For the text-containing cell, return its midpoint in [X, Y] coordinate format. 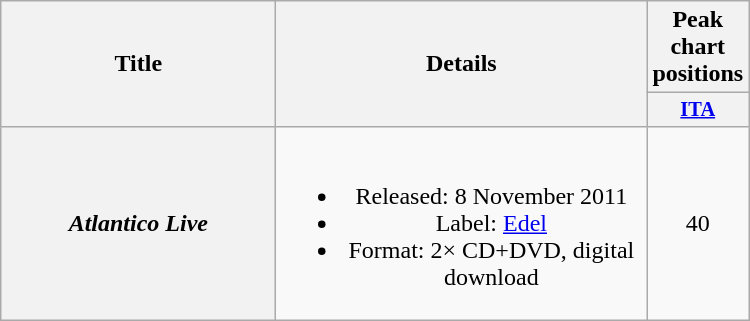
ITA [698, 110]
Title [138, 64]
Atlantico Live [138, 223]
40 [698, 223]
Peak chart positions [698, 47]
Details [462, 64]
Released: 8 November 2011Label: EdelFormat: 2× CD+DVD, digital download [462, 223]
